Return the [x, y] coordinate for the center point of the cell that contains the specified text.  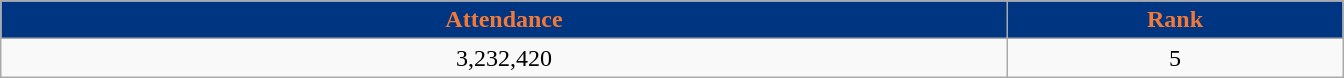
Attendance [504, 20]
3,232,420 [504, 58]
Rank [1175, 20]
5 [1175, 58]
